From the cell containing the given text, extract its center point as (x, y) coordinate. 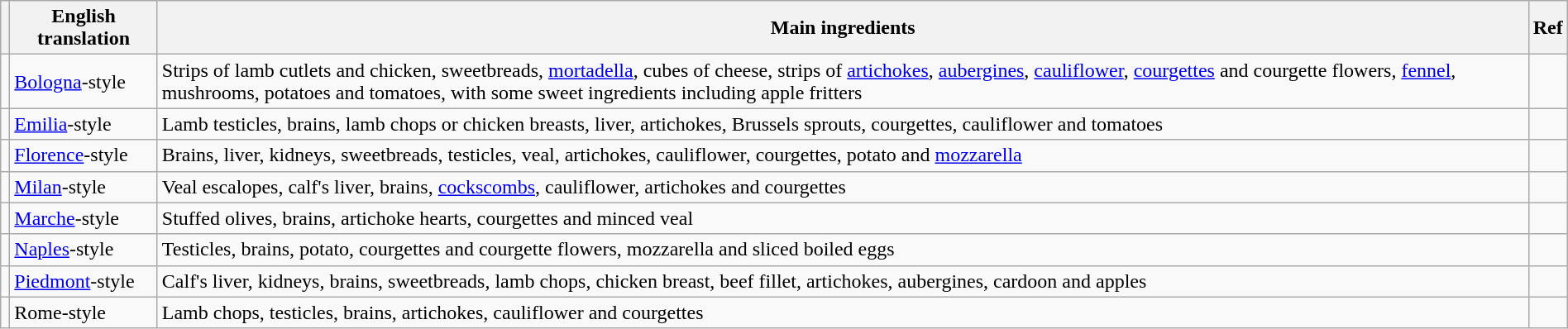
Bologna-style (84, 81)
Testicles, brains, potato, courgettes and courgette flowers, mozzarella and sliced boiled eggs (843, 250)
Veal escalopes, calf's liver, brains, cockscombs, cauliflower, artichokes and courgettes (843, 187)
English translation (84, 28)
Ref (1548, 28)
Naples-style (84, 250)
Florence-style (84, 155)
Calf's liver, kidneys, brains, sweetbreads, lamb chops, chicken breast, beef fillet, artichokes, aubergines, cardoon and apples (843, 281)
Lamb chops, testicles, brains, artichokes, cauliflower and courgettes (843, 312)
Piedmont-style (84, 281)
Lamb testicles, brains, lamb chops or chicken breasts, liver, artichokes, Brussels sprouts, courgettes, cauliflower and tomatoes (843, 124)
Emilia-style (84, 124)
Rome-style (84, 312)
Marche-style (84, 218)
Brains, liver, kidneys, sweetbreads, testicles, veal, artichokes, cauliflower, courgettes, potato and mozzarella (843, 155)
Main ingredients (843, 28)
Stuffed olives, brains, artichoke hearts, courgettes and minced veal (843, 218)
Milan-style (84, 187)
